Identify which cell holds the provided text, then report its (X, Y) central coordinate. 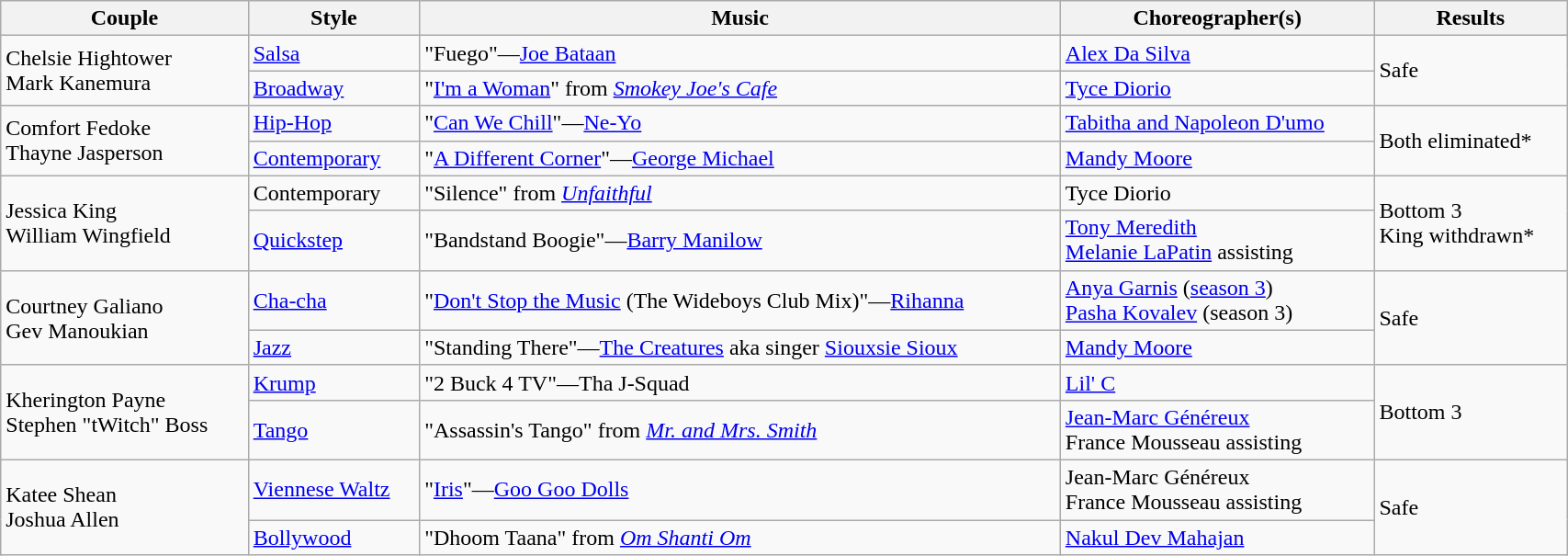
Jazz (333, 347)
Lil' C (1217, 382)
"Bandstand Boogie"—Barry Manilow (740, 241)
Broadway (333, 88)
Salsa (333, 53)
Tango (333, 430)
Bottom 3 (1471, 412)
"Can We Chill"—Ne-Yo (740, 123)
Viennese Waltz (333, 489)
Music (740, 18)
"I'm a Woman" from Smokey Joe's Cafe (740, 88)
"Silence" from Unfaithful (740, 193)
Anya Garnis (season 3)Pasha Kovalev (season 3) (1217, 300)
Tabitha and Napoleon D'umo (1217, 123)
Bottom 3King withdrawn* (1471, 222)
Quickstep (333, 241)
"Fuego"—Joe Bataan (740, 53)
"Don't Stop the Music (The Wideboys Club Mix)"—Rihanna (740, 300)
Couple (125, 18)
Both eliminated* (1471, 141)
Results (1471, 18)
Cha-cha (333, 300)
"2 Buck 4 TV"—Tha J-Squad (740, 382)
Kherington PayneStephen "tWitch" Boss (125, 412)
"Assassin's Tango" from Mr. and Mrs. Smith (740, 430)
Hip-Hop (333, 123)
"A Different Corner"—George Michael (740, 158)
"Iris"—Goo Goo Dolls (740, 489)
Choreographer(s) (1217, 18)
Style (333, 18)
Courtney GalianoGev Manoukian (125, 318)
"Dhoom Taana" from Om Shanti Om (740, 538)
Tony MeredithMelanie LaPatin assisting (1217, 241)
Katee SheanJoshua Allen (125, 507)
Nakul Dev Mahajan (1217, 538)
Chelsie HightowerMark Kanemura (125, 71)
Comfort FedokeThayne Jasperson (125, 141)
"Standing There"—The Creatures aka singer Siouxsie Sioux (740, 347)
Alex Da Silva (1217, 53)
Krump (333, 382)
Bollywood (333, 538)
Jessica KingWilliam Wingfield (125, 222)
